Capture the cell that displays the provided text and extract its (X, Y) central coordinate. 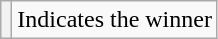
Indicates the winner (115, 20)
